Search for the cell housing the specified text and yield its [x, y] center coordinate. 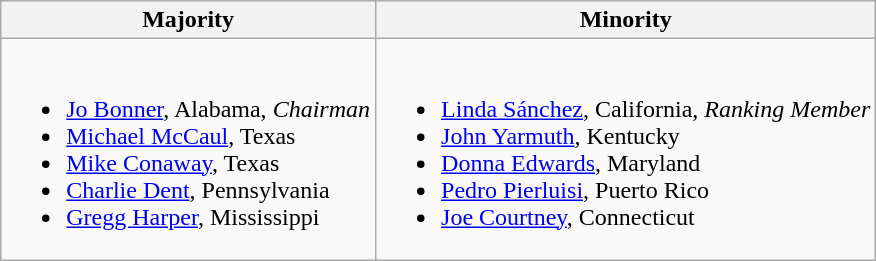
Majority [188, 20]
Linda Sánchez, California, Ranking MemberJohn Yarmuth, KentuckyDonna Edwards, MarylandPedro Pierluisi, Puerto RicoJoe Courtney, Connecticut [626, 150]
Jo Bonner, Alabama, ChairmanMichael McCaul, TexasMike Conaway, TexasCharlie Dent, PennsylvaniaGregg Harper, Mississippi [188, 150]
Minority [626, 20]
